Provide the [x, y] coordinate of the cell's center where the given text is located.  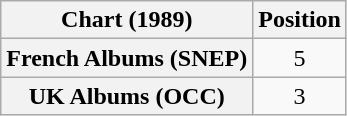
UK Albums (OCC) [127, 96]
5 [300, 58]
3 [300, 96]
Chart (1989) [127, 20]
French Albums (SNEP) [127, 58]
Position [300, 20]
